Find where the given text appears and provide that cell's center as (X, Y) coordinate. 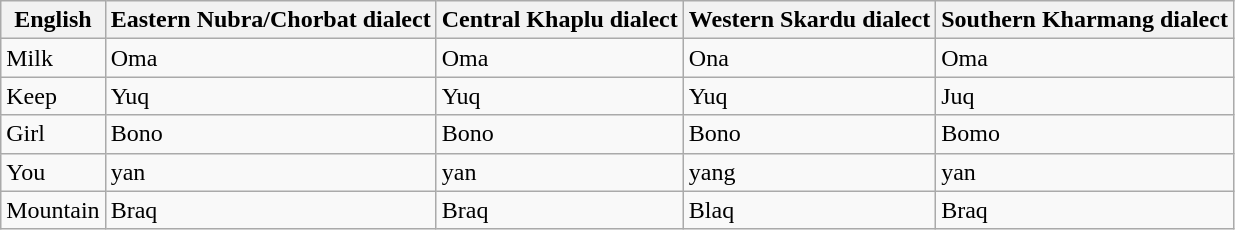
Blaq (809, 210)
yang (809, 172)
Western Skardu dialect (809, 20)
English (53, 20)
Ona (809, 58)
Mountain (53, 210)
Eastern Nubra/Chorbat dialect (270, 20)
Keep (53, 96)
Bomo (1085, 134)
You (53, 172)
Southern Kharmang dialect (1085, 20)
Milk (53, 58)
Juq (1085, 96)
Girl (53, 134)
Central Khaplu dialect (560, 20)
